Provide the (X, Y) coordinate of the cell's center where the given text is located.  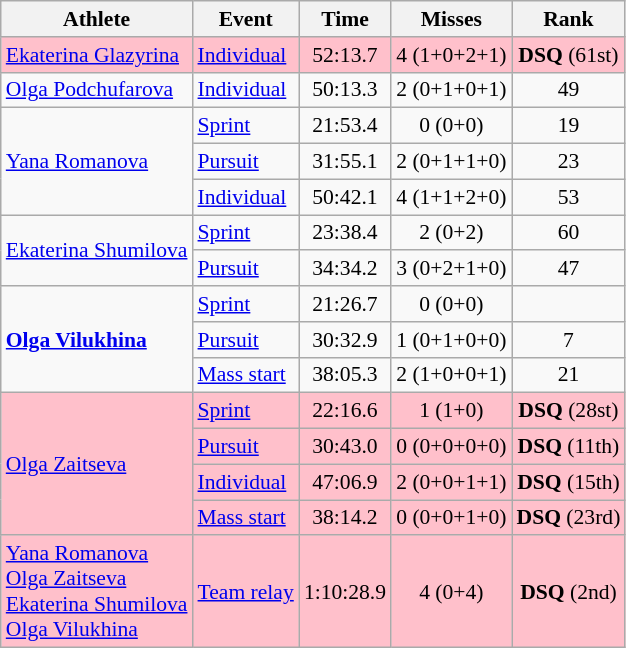
Olga Podchufarova (97, 90)
21 (569, 375)
1 (0+1+0+0) (451, 340)
23:38.4 (345, 233)
38:05.3 (345, 375)
Ekaterina Shumilova (97, 250)
DSQ (61st) (569, 55)
30:32.9 (345, 340)
23 (569, 162)
Rank (569, 19)
2 (0+1+1+0) (451, 162)
1 (1+0) (451, 411)
34:34.2 (345, 269)
DSQ (11th) (569, 447)
DSQ (15th) (569, 482)
1:10:28.9 (345, 592)
DSQ (23rd) (569, 518)
50:42.1 (345, 197)
Olga Zaitseva (97, 464)
0 (0+0+1+0) (451, 518)
DSQ (28st) (569, 411)
31:55.1 (345, 162)
38:14.2 (345, 518)
50:13.3 (345, 90)
22:16.6 (345, 411)
53 (569, 197)
Yana Romanova (97, 162)
47:06.9 (345, 482)
DSQ (2nd) (569, 592)
Ekaterina Glazyrina (97, 55)
Athlete (97, 19)
60 (569, 233)
Olga Vilukhina (97, 340)
49 (569, 90)
2 (0+0+1+1) (451, 482)
52:13.7 (345, 55)
Yana RomanovaOlga ZaitsevaEkaterina ShumilovaOlga Vilukhina (97, 592)
4 (0+4) (451, 592)
3 (0+2+1+0) (451, 269)
4 (1+1+2+0) (451, 197)
21:26.7 (345, 304)
2 (0+1+0+1) (451, 90)
7 (569, 340)
4 (1+0+2+1) (451, 55)
30:43.0 (345, 447)
0 (0+0+0+0) (451, 447)
19 (569, 126)
Team relay (246, 592)
Misses (451, 19)
2 (1+0+0+1) (451, 375)
Time (345, 19)
2 (0+2) (451, 233)
47 (569, 269)
Event (246, 19)
21:53.4 (345, 126)
